Capture the cell that displays the provided text and extract its (x, y) central coordinate. 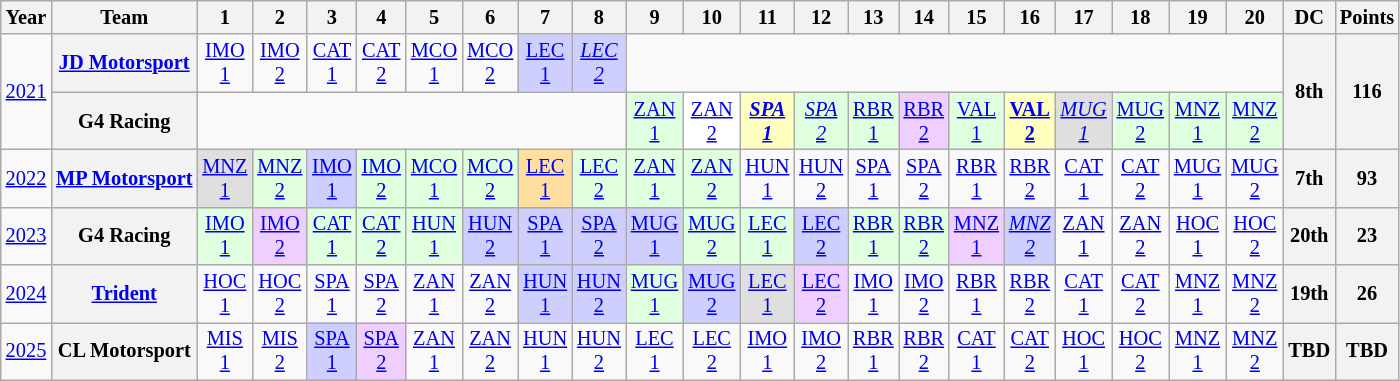
JD Motorsport (124, 63)
Year (26, 17)
23 (1367, 236)
4 (382, 17)
8th (1309, 92)
2023 (26, 236)
16 (1030, 17)
MIS1 (224, 351)
Team (124, 17)
10 (712, 17)
7 (545, 17)
20th (1309, 236)
7th (1309, 178)
Trident (124, 294)
93 (1367, 178)
CL Motorsport (124, 351)
8 (599, 17)
5 (434, 17)
2021 (26, 92)
VAL1 (976, 121)
19 (1198, 17)
20 (1254, 17)
13 (873, 17)
6 (490, 17)
2025 (26, 351)
DC (1309, 17)
VAL2 (1030, 121)
MP Motorsport (124, 178)
Points (1367, 17)
2 (280, 17)
MIS2 (280, 351)
2022 (26, 178)
2024 (26, 294)
17 (1084, 17)
1 (224, 17)
14 (923, 17)
19th (1309, 294)
15 (976, 17)
11 (767, 17)
26 (1367, 294)
116 (1367, 92)
18 (1140, 17)
9 (654, 17)
12 (821, 17)
3 (332, 17)
